Return the (X, Y) coordinate for the center point of the cell that contains the specified text.  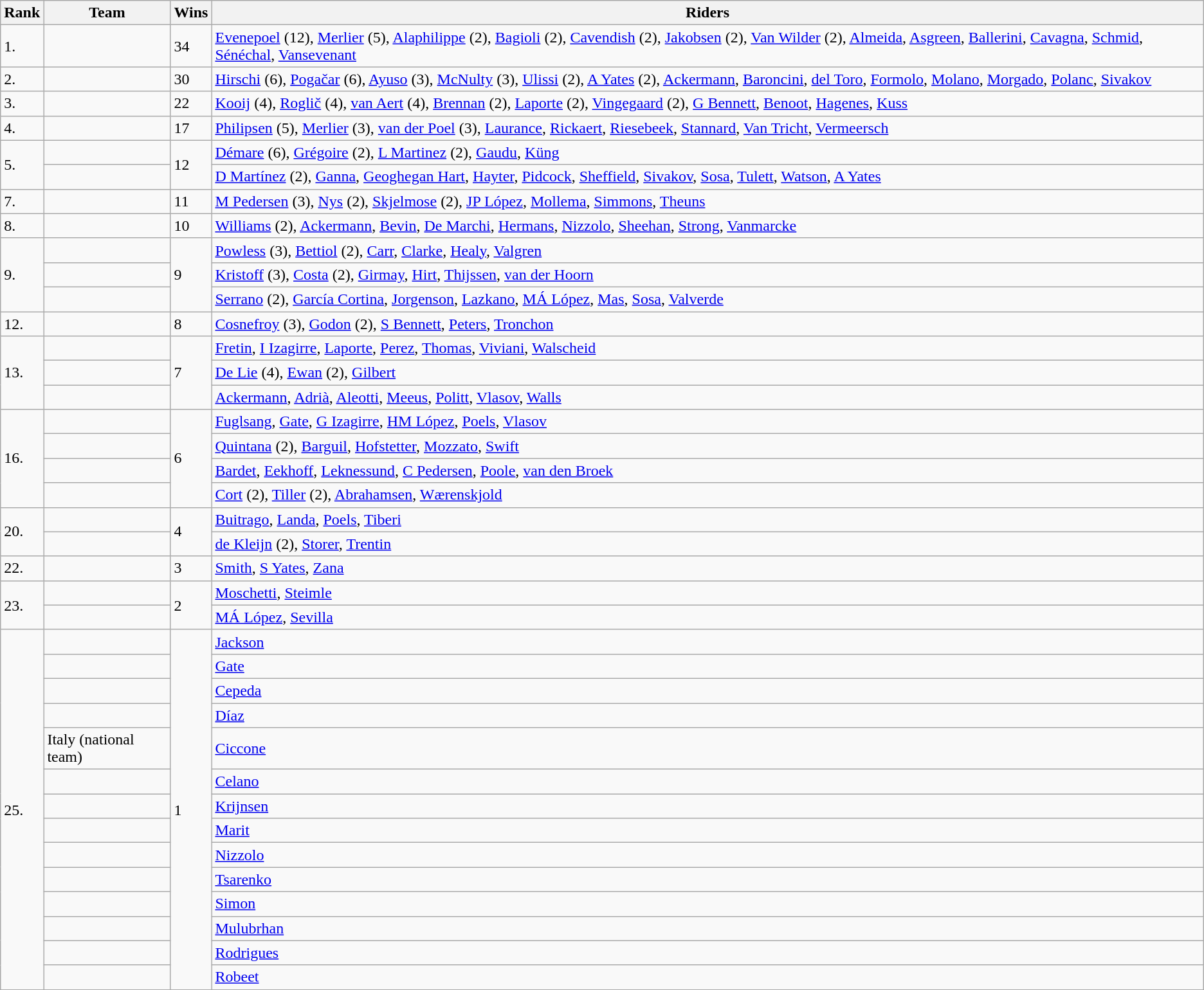
Kristoff (3), Costa (2), Girmay, Hirt, Thijssen, van der Hoorn (707, 274)
Powless (3), Bettiol (2), Carr, Clarke, Healy, Valgren (707, 250)
10 (191, 226)
Moschetti, Steimle (707, 593)
Serrano (2), García Cortina, Jorgenson, Lazkano, MÁ López, Mas, Sosa, Valverde (707, 299)
Robeet (707, 977)
Buitrago, Landa, Poels, Tiberi (707, 519)
Philipsen (5), Merlier (3), van der Poel (3), Laurance, Rickaert, Riesebeek, Stannard, Van Tricht, Vermeersch (707, 128)
17 (191, 128)
Cosnefroy (3), Godon (2), S Bennett, Peters, Tronchon (707, 323)
Fuglsang, Gate, G Izagirre, HM López, Poels, Vlasov (707, 422)
Gate (707, 666)
2. (22, 79)
Wins (191, 13)
34 (191, 46)
12. (22, 323)
Nizzolo (707, 855)
Kooij (4), Roglič (4), van Aert (4), Brennan (2), Laporte (2), Vingegaard (2), G Bennett, Benoot, Hagenes, Kuss (707, 104)
Riders (707, 13)
de Kleijn (2), Storer, Trentin (707, 544)
16. (22, 458)
M Pedersen (3), Nys (2), Skjelmose (2), JP López, Mollema, Simmons, Theuns (707, 201)
4 (191, 532)
Bardet, Eekhoff, Leknessund, C Pedersen, Poole, van den Broek (707, 471)
Díaz (707, 715)
Hirschi (6), Pogačar (6), Ayuso (3), McNulty (3), Ulissi (2), A Yates (2), Ackermann, Baroncini, del Toro, Formolo, Molano, Morgado, Polanc, Sivakov (707, 79)
De Lie (4), Ewan (2), Gilbert (707, 373)
13. (22, 373)
Team (107, 13)
Ackermann, Adrià, Aleotti, Meeus, Politt, Vlasov, Walls (707, 397)
Jackson (707, 642)
3. (22, 104)
Fretin, I Izagirre, Laporte, Perez, Thomas, Viviani, Walscheid (707, 348)
Krijnsen (707, 806)
Rank (22, 13)
Quintana (2), Barguil, Hofstetter, Mozzato, Swift (707, 446)
1 (191, 809)
7. (22, 201)
Tsarenko (707, 879)
11 (191, 201)
Celano (707, 782)
Rodrigues (707, 953)
Williams (2), Ackermann, Bevin, De Marchi, Hermans, Nizzolo, Sheehan, Strong, Vanmarcke (707, 226)
Démare (6), Grégoire (2), L Martinez (2), Gaudu, Küng (707, 152)
D Martínez (2), Ganna, Geoghegan Hart, Hayter, Pidcock, Sheffield, Sivakov, Sosa, Tulett, Watson, A Yates (707, 177)
Simon (707, 904)
12 (191, 165)
9. (22, 274)
3 (191, 568)
2 (191, 605)
30 (191, 79)
Smith, S Yates, Zana (707, 568)
20. (22, 532)
25. (22, 809)
7 (191, 373)
Marit (707, 831)
9 (191, 274)
22 (191, 104)
Cepeda (707, 690)
8. (22, 226)
22. (22, 568)
5. (22, 165)
1. (22, 46)
6 (191, 458)
8 (191, 323)
Italy (national team) (107, 748)
MÁ López, Sevilla (707, 617)
Mulubrhan (707, 928)
Cort (2), Tiller (2), Abrahamsen, Wærenskjold (707, 495)
4. (22, 128)
Ciccone (707, 748)
23. (22, 605)
